Provide the [x, y] coordinate of the cell's center where the given text is located.  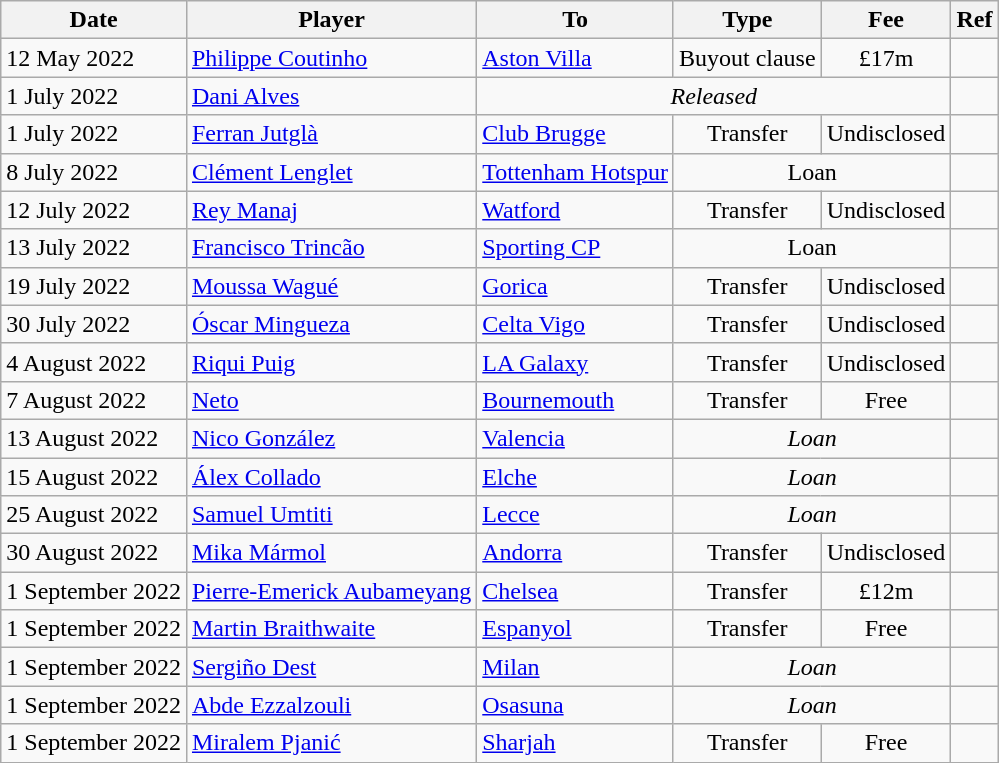
£17m [886, 58]
Álex Collado [331, 477]
Released [714, 96]
30 July 2022 [94, 324]
Valencia [576, 438]
Gorica [576, 286]
Elche [576, 477]
Samuel Umtiti [331, 515]
Lecce [576, 515]
Sharjah [576, 743]
LA Galaxy [576, 362]
Philippe Coutinho [331, 58]
Sergiño Dest [331, 667]
Ref [974, 20]
Miralem Pjanić [331, 743]
Milan [576, 667]
Aston Villa [576, 58]
Óscar Mingueza [331, 324]
Dani Alves [331, 96]
Pierre-Emerick Aubameyang [331, 591]
4 August 2022 [94, 362]
Date [94, 20]
30 August 2022 [94, 553]
Martin Braithwaite [331, 629]
Abde Ezzalzouli [331, 705]
Mika Mármol [331, 553]
8 July 2022 [94, 172]
Clément Lenglet [331, 172]
Club Brugge [576, 134]
Andorra [576, 553]
15 August 2022 [94, 477]
25 August 2022 [94, 515]
Celta Vigo [576, 324]
Nico González [331, 438]
Buyout clause [747, 58]
Tottenham Hotspur [576, 172]
Ferran Jutglà [331, 134]
To [576, 20]
Type [747, 20]
Moussa Wagué [331, 286]
13 July 2022 [94, 248]
19 July 2022 [94, 286]
12 July 2022 [94, 210]
13 August 2022 [94, 438]
Sporting CP [576, 248]
Espanyol [576, 629]
12 May 2022 [94, 58]
Riqui Puig [331, 362]
£12m [886, 591]
Fee [886, 20]
7 August 2022 [94, 400]
Bournemouth [576, 400]
Watford [576, 210]
Francisco Trincão [331, 248]
Neto [331, 400]
Chelsea [576, 591]
Rey Manaj [331, 210]
Player [331, 20]
Osasuna [576, 705]
